Return (X, Y) of the center of cell containing provided text 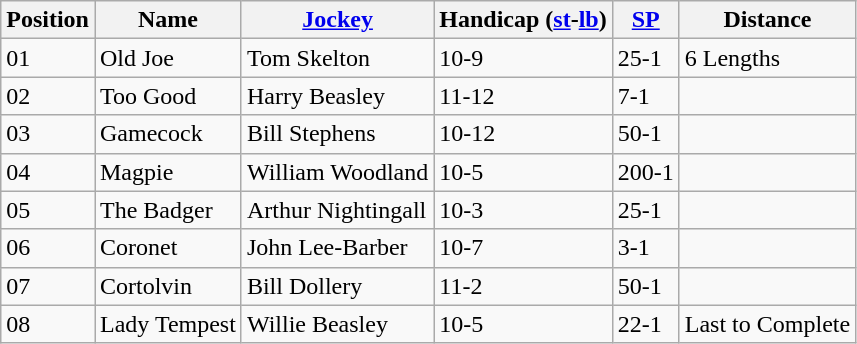
Too Good (168, 96)
Tom Skelton (337, 58)
Harry Beasley (337, 96)
Cortolvin (168, 286)
200-1 (646, 172)
Arthur Nightingall (337, 210)
06 (48, 248)
3-1 (646, 248)
03 (48, 134)
Willie Beasley (337, 324)
6 Lengths (767, 58)
Name (168, 20)
SP (646, 20)
04 (48, 172)
22-1 (646, 324)
10-7 (523, 248)
The Badger (168, 210)
Jockey (337, 20)
07 (48, 286)
Bill Stephens (337, 134)
08 (48, 324)
William Woodland (337, 172)
Position (48, 20)
10-3 (523, 210)
Last to Complete (767, 324)
Old Joe (168, 58)
Coronet (168, 248)
01 (48, 58)
Distance (767, 20)
Gamecock (168, 134)
11-2 (523, 286)
11-12 (523, 96)
Lady Tempest (168, 324)
05 (48, 210)
Magpie (168, 172)
02 (48, 96)
Handicap (st-lb) (523, 20)
7-1 (646, 96)
Bill Dollery (337, 286)
John Lee-Barber (337, 248)
10-9 (523, 58)
10-12 (523, 134)
